Scan for the cell matching the given text and deliver its [x, y] coordinate at center. 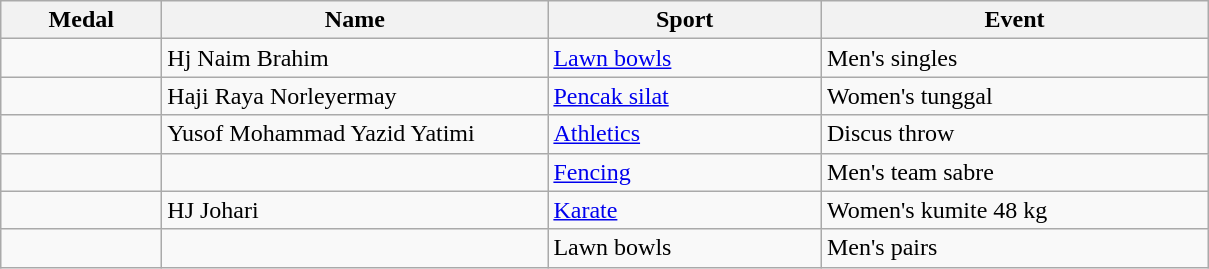
Fencing [685, 172]
Men's team sabre [1014, 172]
Athletics [685, 134]
Yusof Mohammad Yazid Yatimi [355, 134]
HJ Johari [355, 210]
Pencak silat [685, 96]
Medal [82, 20]
Haji Raya Norleyermay [355, 96]
Discus throw [1014, 134]
Men's pairs [1014, 248]
Men's singles [1014, 58]
Karate [685, 210]
Women's kumite 48 kg [1014, 210]
Sport [685, 20]
Hj Naim Brahim [355, 58]
Women's tunggal [1014, 96]
Event [1014, 20]
Name [355, 20]
